Provide the [X, Y] coordinate of the cell's center where the given text is located.  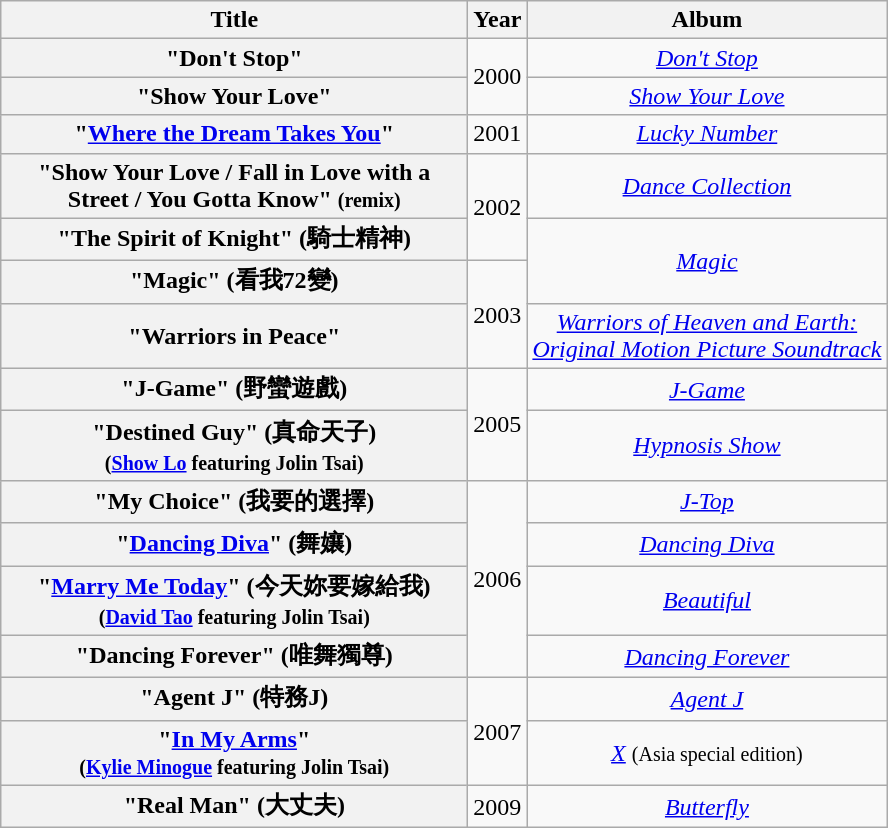
Don't Stop [707, 58]
X (Asia special edition) [707, 752]
"Destined Guy" (真命天子)(Show Lo featuring Jolin Tsai) [234, 446]
2001 [498, 134]
"Dancing Diva" (舞孃) [234, 544]
Show Your Love [707, 96]
Year [498, 20]
Hypnosis Show [707, 446]
Dancing Forever [707, 656]
Lucky Number [707, 134]
Magic [707, 260]
Album [707, 20]
Agent J [707, 700]
"Marry Me Today" (今天妳要嫁給我)(David Tao featuring Jolin Tsai) [234, 601]
"J-Game" (野蠻遊戲) [234, 390]
"My Choice" (我要的選擇) [234, 502]
Warriors of Heaven and Earth:Original Motion Picture Soundtrack [707, 336]
"In My Arms"(Kylie Minogue featuring Jolin Tsai) [234, 752]
"Show Your Love" [234, 96]
Title [234, 20]
2002 [498, 207]
2005 [498, 424]
"Warriors in Peace" [234, 336]
Butterfly [707, 806]
2000 [498, 77]
2007 [498, 732]
"Magic" (看我72變) [234, 282]
Dance Collection [707, 186]
"Show Your Love / Fall in Love with a Street / You Gotta Know" (remix) [234, 186]
"Real Man" (大丈夫) [234, 806]
"Where the Dream Takes You" [234, 134]
2009 [498, 806]
J-Game [707, 390]
Beautiful [707, 601]
Dancing Diva [707, 544]
"The Spirit of Knight" (騎士精神) [234, 240]
"Dancing Forever" (唯舞獨尊) [234, 656]
2006 [498, 578]
"Don't Stop" [234, 58]
"Agent J" (特務J) [234, 700]
2003 [498, 315]
J-Top [707, 502]
